Locate the cell with the specified text and output its (x, y) center coordinate. 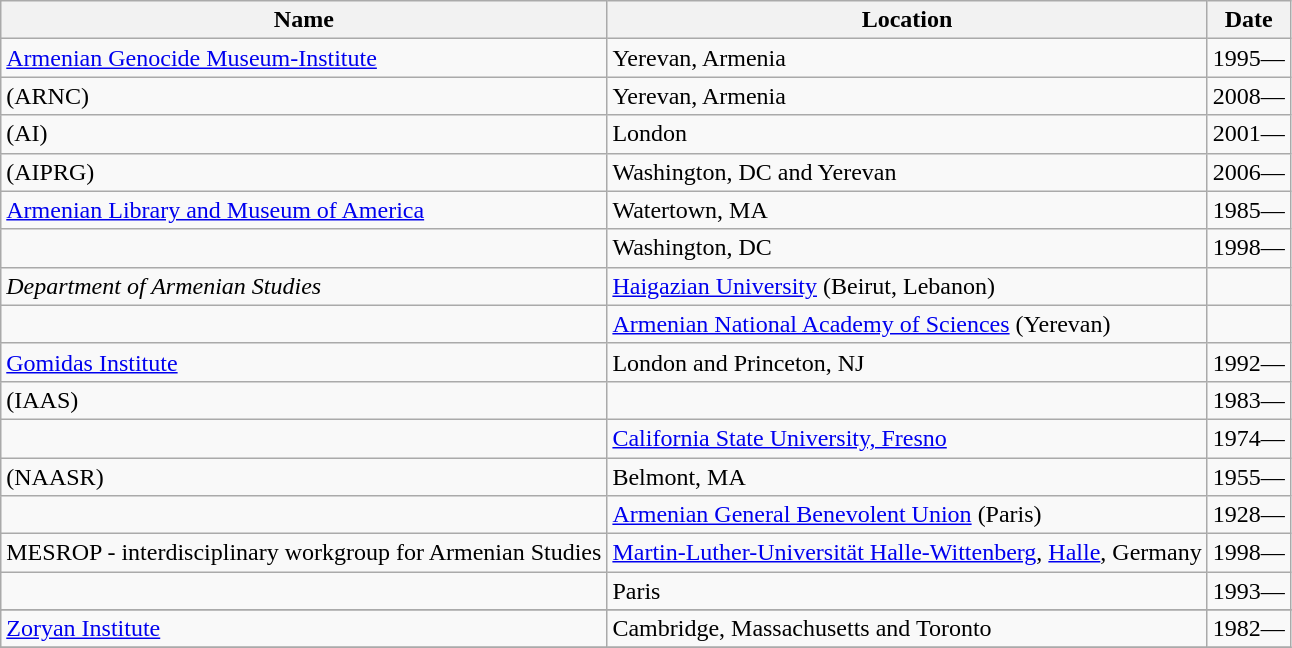
1955— (1248, 477)
Watertown, MA (907, 210)
London and Princeton, NJ (907, 362)
(AIPRG) (304, 172)
Armenian National Academy of Sciences (Yerevan) (907, 324)
1992— (1248, 362)
1983— (1248, 400)
(AI) (304, 134)
1982— (1248, 629)
Washington, DC (907, 248)
2006— (1248, 172)
2001— (1248, 134)
1974— (1248, 438)
Gomidas Institute (304, 362)
Paris (907, 591)
Belmont, MA (907, 477)
Location (907, 20)
Armenian Library and Museum of America (304, 210)
London (907, 134)
MESROP - interdisciplinary workgroup for Armenian Studies (304, 553)
(ARNC) (304, 96)
Armenian General Benevolent Union (Paris) (907, 515)
Zoryan Institute (304, 629)
(IAAS) (304, 400)
(NAASR) (304, 477)
1995— (1248, 58)
Haigazian University (Beirut, Lebanon) (907, 286)
Cambridge, Massachusetts and Toronto (907, 629)
Washington, DC and Yerevan (907, 172)
Department of Armenian Studies (304, 286)
Name (304, 20)
1928— (1248, 515)
Armenian Genocide Museum-Institute (304, 58)
Date (1248, 20)
1993— (1248, 591)
California State University, Fresno (907, 438)
1985— (1248, 210)
Martin-Luther-Universität Halle-Wittenberg, Halle, Germany (907, 553)
2008— (1248, 96)
